Capture the cell that displays the provided text and extract its [X, Y] central coordinate. 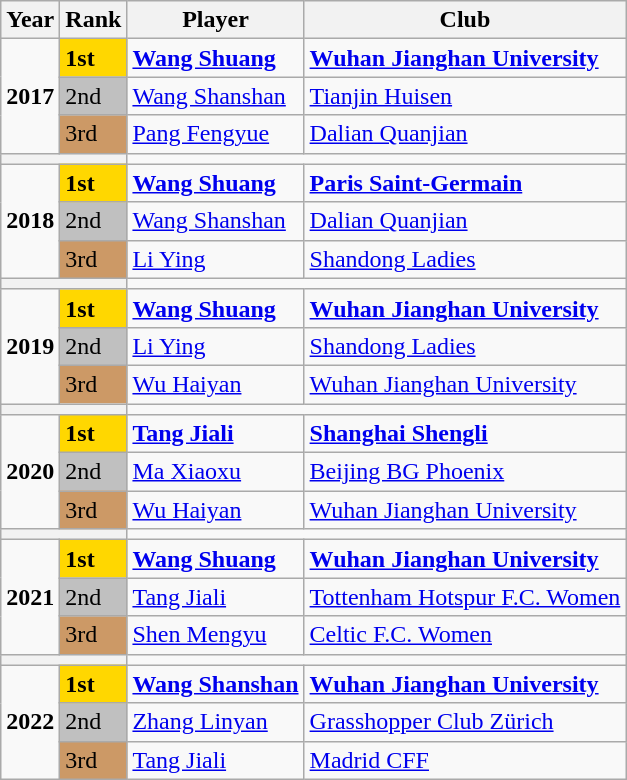
Ma Xiaoxu [216, 472]
2021 [30, 597]
Shen Mengyu [216, 635]
2017 [30, 96]
Paris Saint-Germain [465, 183]
2018 [30, 221]
2020 [30, 472]
Year [30, 20]
Tottenham Hotspur F.C. Women [465, 597]
Celtic F.C. Women [465, 635]
Zhang Linyan [216, 722]
Pang Fengyue [216, 134]
Madrid CFF [465, 760]
Beijing BG Phoenix [465, 472]
Rank [94, 20]
Club [465, 20]
Tianjin Huisen [465, 96]
2022 [30, 722]
Player [216, 20]
2019 [30, 346]
Shanghai Shengli [465, 434]
Grasshopper Club Zürich [465, 722]
